Return (x, y) of the center of cell containing provided text 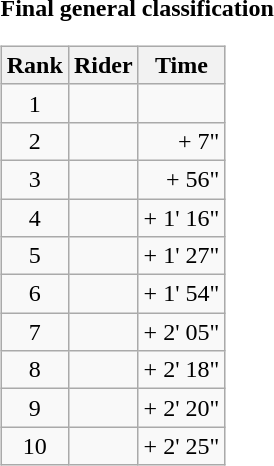
9 (34, 408)
+ 2' 20" (182, 408)
+ 2' 25" (182, 446)
4 (34, 217)
+ 2' 18" (182, 370)
7 (34, 332)
10 (34, 446)
2 (34, 141)
1 (34, 103)
+ 1' 54" (182, 294)
5 (34, 256)
+ 1' 16" (182, 217)
+ 56" (182, 179)
+ 7" (182, 141)
Rank (34, 65)
8 (34, 370)
Time (182, 65)
+ 1' 27" (182, 256)
3 (34, 179)
Rider (103, 65)
+ 2' 05" (182, 332)
6 (34, 294)
